For the text-containing cell, return its midpoint in [X, Y] coordinate format. 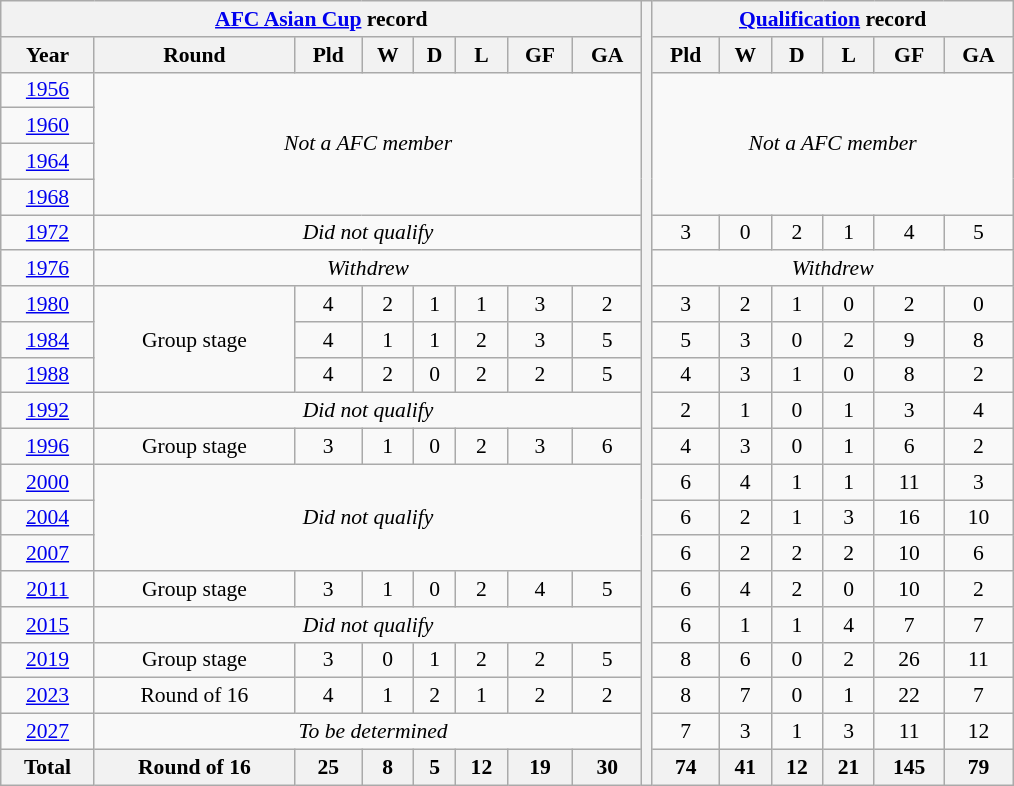
1972 [48, 233]
1956 [48, 90]
2004 [48, 518]
1968 [48, 197]
74 [686, 767]
1992 [48, 411]
1976 [48, 269]
41 [745, 767]
25 [328, 767]
1964 [48, 162]
Total [48, 767]
16 [908, 518]
22 [908, 696]
21 [849, 767]
2019 [48, 660]
Round [194, 55]
1988 [48, 375]
30 [608, 767]
1984 [48, 340]
2000 [48, 482]
9 [908, 340]
1996 [48, 447]
Year [48, 55]
2007 [48, 554]
1980 [48, 304]
79 [979, 767]
2027 [48, 732]
145 [908, 767]
To be determined [373, 732]
2015 [48, 625]
2023 [48, 696]
19 [540, 767]
1960 [48, 126]
2011 [48, 589]
26 [908, 660]
Qualification record [832, 19]
AFC Asian Cup record [322, 19]
